Pinpoint the cell where the given text exists, returning its (X, Y) midpoint coordinate. 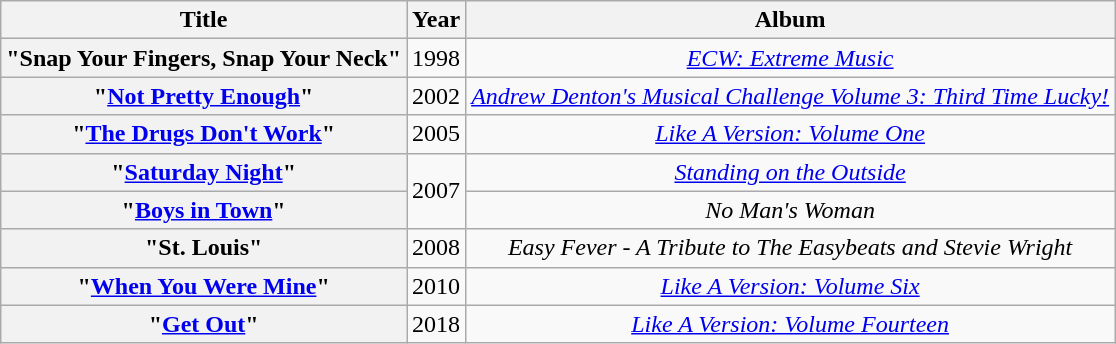
2005 (436, 134)
1998 (436, 58)
2010 (436, 286)
"Boys in Town" (204, 210)
Like A Version: Volume One (790, 134)
"St. Louis" (204, 248)
"Saturday Night" (204, 172)
Album (790, 20)
2018 (436, 324)
2002 (436, 96)
Easy Fever - A Tribute to The Easybeats and Stevie Wright (790, 248)
"Not Pretty Enough" (204, 96)
"The Drugs Don't Work" (204, 134)
"Snap Your Fingers, Snap Your Neck" (204, 58)
2007 (436, 191)
Like A Version: Volume Fourteen (790, 324)
2008 (436, 248)
"When You Were Mine" (204, 286)
Like A Version: Volume Six (790, 286)
ECW: Extreme Music (790, 58)
Year (436, 20)
Standing on the Outside (790, 172)
Title (204, 20)
No Man's Woman (790, 210)
"Get Out" (204, 324)
Andrew Denton's Musical Challenge Volume 3: Third Time Lucky! (790, 96)
